For the text-containing cell, return its midpoint in (x, y) coordinate format. 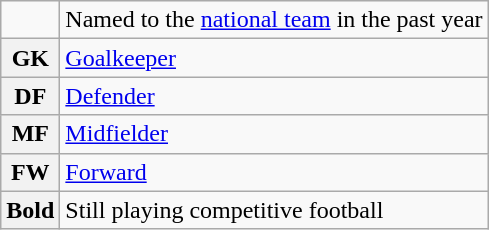
Named to the national team in the past year (274, 20)
MF (30, 134)
Still playing competitive football (274, 210)
Goalkeeper (274, 58)
Forward (274, 172)
Midfielder (274, 134)
FW (30, 172)
DF (30, 96)
GK (30, 58)
Bold (30, 210)
Defender (274, 96)
